From the cell containing the given text, extract its center point as [x, y] coordinate. 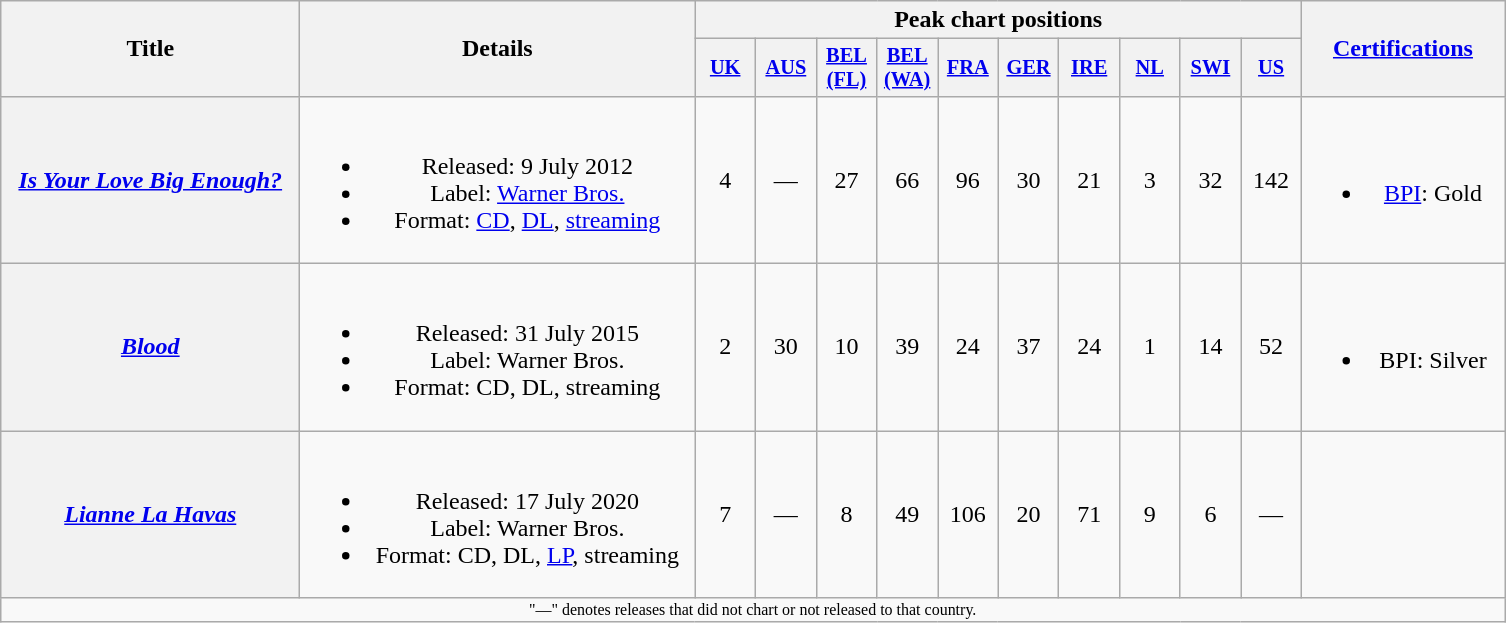
20 [1028, 514]
1 [1150, 348]
US [1272, 68]
Details [498, 49]
Released: 31 July 2015 Label: Warner Bros.Format: CD, DL, streaming [498, 348]
SWI [1210, 68]
Released: 9 July 2012 Label: Warner Bros.Format: CD, DL, streaming [498, 180]
96 [968, 180]
BEL (WA) [908, 68]
71 [1090, 514]
BPI: Silver [1402, 348]
10 [846, 348]
AUS [786, 68]
14 [1210, 348]
52 [1272, 348]
7 [726, 514]
6 [1210, 514]
Released: 17 July 2020Label: Warner Bros.Format: CD, DL, LP, streaming [498, 514]
106 [968, 514]
Certifications [1402, 49]
66 [908, 180]
3 [1150, 180]
49 [908, 514]
Is Your Love Big Enough? [150, 180]
UK [726, 68]
GER [1028, 68]
39 [908, 348]
IRE [1090, 68]
9 [1150, 514]
2 [726, 348]
142 [1272, 180]
27 [846, 180]
Lianne La Havas [150, 514]
4 [726, 180]
8 [846, 514]
BPI: Gold [1402, 180]
32 [1210, 180]
BEL (FL) [846, 68]
Peak chart positions [998, 20]
NL [1150, 68]
21 [1090, 180]
Blood [150, 348]
"—" denotes releases that did not chart or not released to that country. [753, 610]
Title [150, 49]
37 [1028, 348]
FRA [968, 68]
